Determine the (X, Y) coordinate at the center of the cell enclosing the given text.  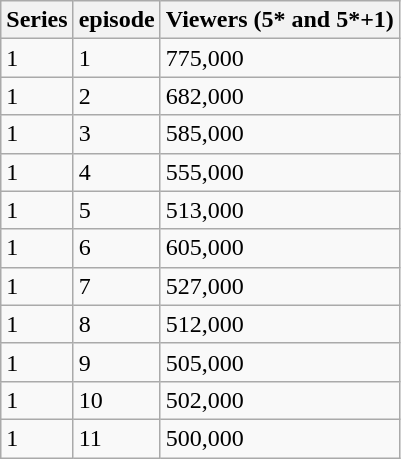
2 (116, 96)
775,000 (280, 58)
9 (116, 362)
555,000 (280, 172)
4 (116, 172)
500,000 (280, 438)
6 (116, 248)
585,000 (280, 134)
11 (116, 438)
8 (116, 324)
605,000 (280, 248)
7 (116, 286)
10 (116, 400)
512,000 (280, 324)
513,000 (280, 210)
episode (116, 20)
682,000 (280, 96)
5 (116, 210)
505,000 (280, 362)
Viewers (5* and 5*+1) (280, 20)
Series (37, 20)
527,000 (280, 286)
3 (116, 134)
502,000 (280, 400)
